Determine the (X, Y) coordinate at the center of the cell enclosing the given text.  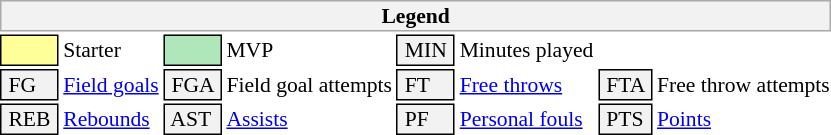
Minutes played (526, 50)
MIN (426, 50)
Field goals (111, 85)
Legend (416, 16)
MVP (309, 50)
Starter (111, 50)
FTA (626, 85)
FG (30, 85)
Free throws (526, 85)
FT (426, 85)
Field goal attempts (309, 85)
FGA (192, 85)
